Determine the (x, y) coordinate at the center of the cell enclosing the given text.  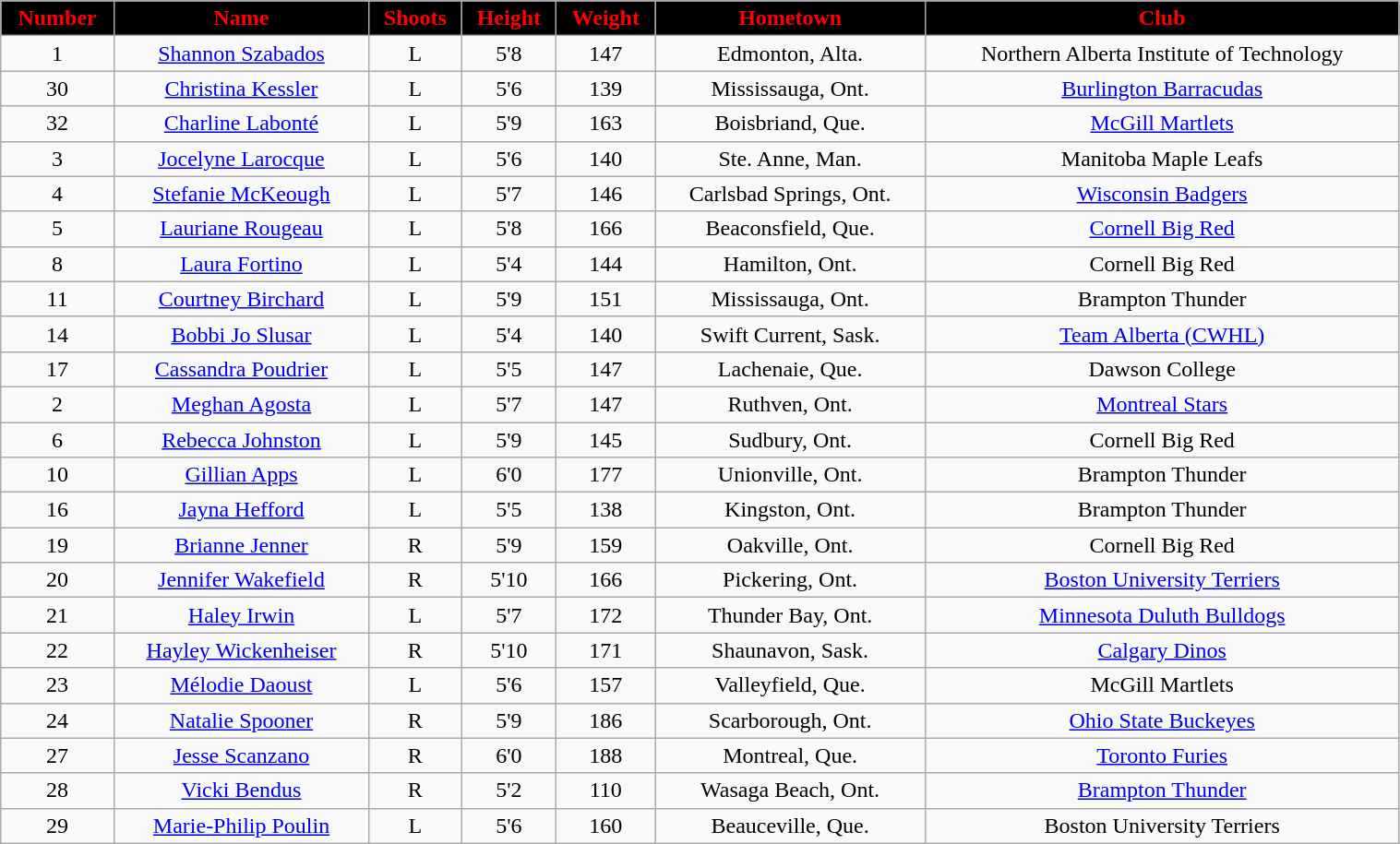
Jocelyne Larocque (241, 159)
Shoots (415, 18)
139 (605, 89)
Lachenaie, Que. (790, 369)
11 (57, 299)
110 (605, 791)
Oakville, Ont. (790, 545)
Northern Alberta Institute of Technology (1162, 53)
172 (605, 615)
157 (605, 685)
Calgary Dinos (1162, 650)
Mélodie Daoust (241, 685)
Minnesota Duluth Bulldogs (1162, 615)
Beauceville, Que. (790, 826)
Vicki Bendus (241, 791)
Hayley Wickenheiser (241, 650)
171 (605, 650)
32 (57, 124)
Montreal, Que. (790, 755)
Natalie Spooner (241, 720)
144 (605, 264)
151 (605, 299)
8 (57, 264)
Scarborough, Ont. (790, 720)
Gillian Apps (241, 475)
Jennifer Wakefield (241, 580)
Unionville, Ont. (790, 475)
Courtney Birchard (241, 299)
Bobbi Jo Slusar (241, 334)
4 (57, 194)
160 (605, 826)
Ruthven, Ont. (790, 404)
Ohio State Buckeyes (1162, 720)
Christina Kessler (241, 89)
19 (57, 545)
20 (57, 580)
Pickering, Ont. (790, 580)
29 (57, 826)
Wasaga Beach, Ont. (790, 791)
Number (57, 18)
30 (57, 89)
24 (57, 720)
Hamilton, Ont. (790, 264)
Team Alberta (CWHL) (1162, 334)
Carlsbad Springs, Ont. (790, 194)
28 (57, 791)
14 (57, 334)
Cassandra Poudrier (241, 369)
145 (605, 440)
17 (57, 369)
3 (57, 159)
23 (57, 685)
Valleyfield, Que. (790, 685)
Ste. Anne, Man. (790, 159)
Shaunavon, Sask. (790, 650)
Shannon Szabados (241, 53)
16 (57, 510)
Manitoba Maple Leafs (1162, 159)
Marie-Philip Poulin (241, 826)
Kingston, Ont. (790, 510)
Sudbury, Ont. (790, 440)
22 (57, 650)
Wisconsin Badgers (1162, 194)
Burlington Barracudas (1162, 89)
Brianne Jenner (241, 545)
Dawson College (1162, 369)
Swift Current, Sask. (790, 334)
Edmonton, Alta. (790, 53)
188 (605, 755)
Montreal Stars (1162, 404)
Jesse Scanzano (241, 755)
138 (605, 510)
Laura Fortino (241, 264)
Jayna Hefford (241, 510)
5 (57, 229)
146 (605, 194)
Thunder Bay, Ont. (790, 615)
159 (605, 545)
Boisbriand, Que. (790, 124)
6 (57, 440)
1 (57, 53)
Name (241, 18)
Charline Labonté (241, 124)
5'2 (509, 791)
Toronto Furies (1162, 755)
Rebecca Johnston (241, 440)
Haley Irwin (241, 615)
177 (605, 475)
Club (1162, 18)
Beaconsfield, Que. (790, 229)
186 (605, 720)
Hometown (790, 18)
Weight (605, 18)
Meghan Agosta (241, 404)
Lauriane Rougeau (241, 229)
Stefanie McKeough (241, 194)
27 (57, 755)
Height (509, 18)
163 (605, 124)
21 (57, 615)
10 (57, 475)
2 (57, 404)
